Output the [x, y] coordinate of the center of the cell containing the given text.  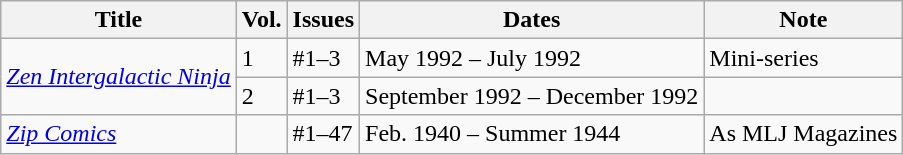
#1–47 [323, 134]
1 [262, 58]
Note [804, 20]
Mini-series [804, 58]
Zen Intergalactic Ninja [118, 77]
Vol. [262, 20]
Issues [323, 20]
2 [262, 96]
As MLJ Magazines [804, 134]
May 1992 – July 1992 [532, 58]
Feb. 1940 – Summer 1944 [532, 134]
Zip Comics [118, 134]
Title [118, 20]
September 1992 – December 1992 [532, 96]
Dates [532, 20]
